Scan for the cell matching the given text and deliver its (X, Y) coordinate at center. 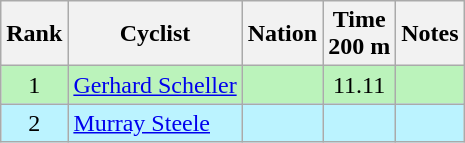
Time200 m (360, 34)
Gerhard Scheller (155, 85)
Cyclist (155, 34)
2 (34, 123)
Murray Steele (155, 123)
11.11 (360, 85)
Notes (430, 34)
1 (34, 85)
Nation (282, 34)
Rank (34, 34)
